Find where the given text appears and provide that cell's center as [X, Y] coordinate. 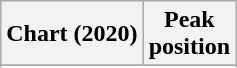
Peakposition [189, 34]
Chart (2020) [72, 34]
